Capture the cell that displays the provided text and extract its (X, Y) central coordinate. 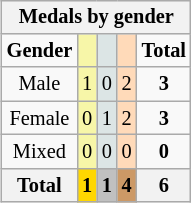
Gender (40, 51)
Female (40, 118)
Mixed (40, 152)
Medals by gender (96, 17)
Male (40, 84)
6 (164, 185)
4 (127, 185)
